From the cell containing the given text, extract its center point as [x, y] coordinate. 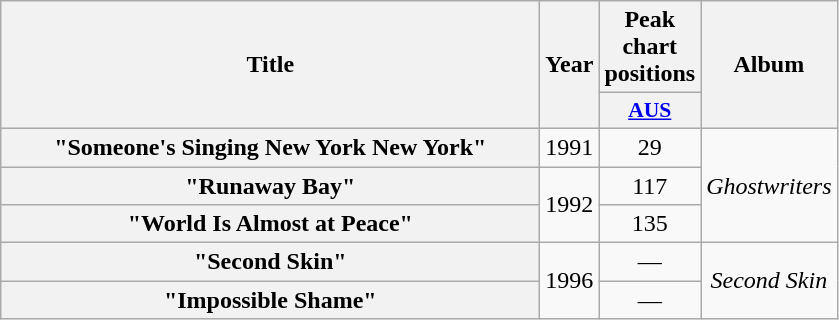
1992 [570, 204]
1996 [570, 281]
1991 [570, 147]
AUS [650, 111]
135 [650, 224]
Title [270, 65]
117 [650, 185]
Second Skin [769, 281]
"World Is Almost at Peace" [270, 224]
"Second Skin" [270, 262]
"Impossible Shame" [270, 300]
Year [570, 65]
Ghostwriters [769, 185]
"Someone's Singing New York New York" [270, 147]
Album [769, 65]
29 [650, 147]
Peak chart positions [650, 47]
"Runaway Bay" [270, 185]
